From the cell containing the given text, extract its center point as [x, y] coordinate. 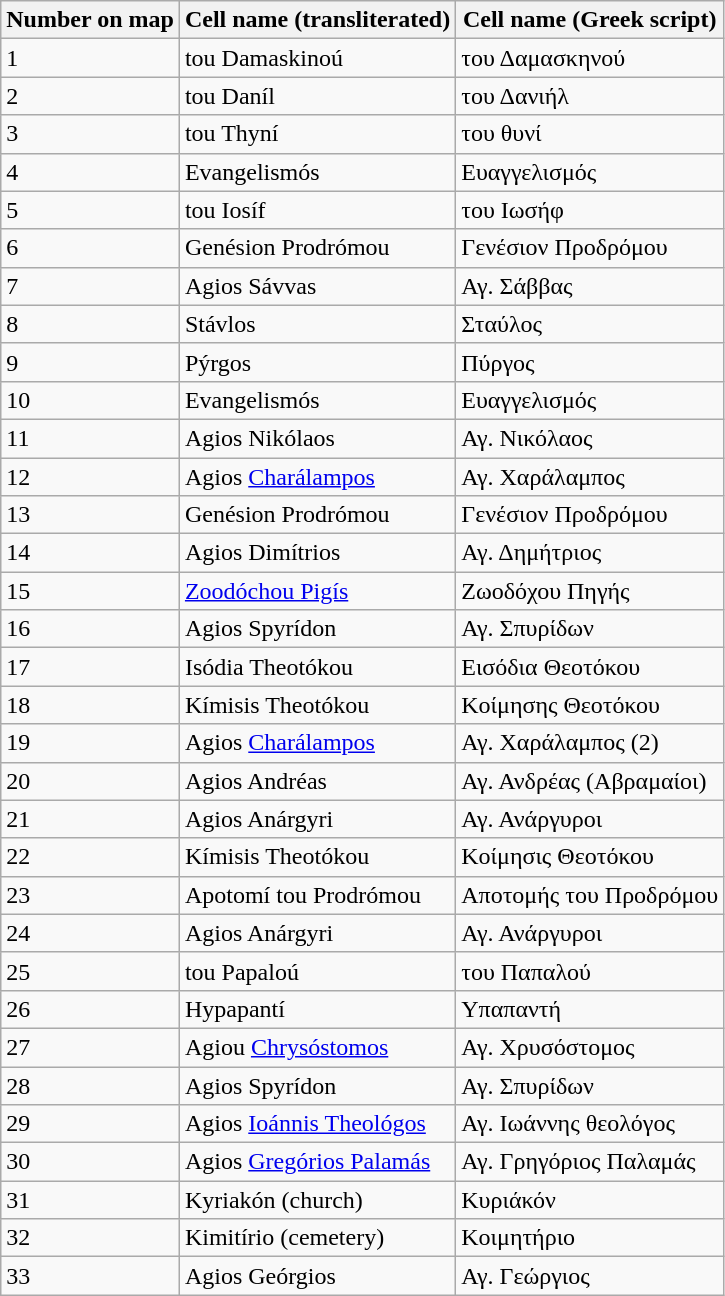
28 [90, 1085]
του Παπαλού [590, 971]
Agios Sávvas [317, 286]
Apotomí tou Prodrómou [317, 895]
Αγ. Ιωάννης θεολόγος [590, 1124]
Αγ. Γεώργιος [590, 1276]
32 [90, 1238]
tou Damaskinoú [317, 58]
Stávlos [317, 324]
Αγ. Σάββας [590, 286]
31 [90, 1200]
Αγ. Δημήτριος [590, 553]
11 [90, 438]
Zoodóchou Pigís [317, 591]
8 [90, 324]
Pýrgos [317, 362]
Number on map [90, 20]
Πύργος [590, 362]
21 [90, 819]
Κυριάκόν [590, 1200]
23 [90, 895]
Cell name (Greek script) [590, 20]
5 [90, 210]
Εισόδια Θεοτόκου [590, 667]
Κοιμητήριο [590, 1238]
Agios Andréas [317, 781]
Agiou Chrysóstomos [317, 1047]
Αποτομής του Προδρόμου [590, 895]
Αγ. Ανδρέας (Αβραμαίοι) [590, 781]
Hypapantí [317, 1009]
1 [90, 58]
15 [90, 591]
του Ιωσήφ [590, 210]
7 [90, 286]
Agios Geórgios [317, 1276]
12 [90, 477]
Αγ. Χρυσόστομος [590, 1047]
Κοίμησης Θεοτόκου [590, 705]
27 [90, 1047]
tou Daníl [317, 96]
19 [90, 743]
20 [90, 781]
2 [90, 96]
Σταύλος [590, 324]
Kyriakón (church) [317, 1200]
του θυνί [590, 134]
Αγ. Χαράλαμπος (2) [590, 743]
Κοίμησις Θεοτόκου [590, 857]
13 [90, 515]
Agios Dimítrios [317, 553]
Αγ. Γρηγόριος Παλαμάς [590, 1162]
9 [90, 362]
17 [90, 667]
Agios Gregórios Palamás [317, 1162]
4 [90, 172]
24 [90, 933]
Agios Nikólaos [317, 438]
33 [90, 1276]
tou Thyní [317, 134]
25 [90, 971]
29 [90, 1124]
του Δαμασκηνού [590, 58]
6 [90, 248]
Cell name (transliterated) [317, 20]
18 [90, 705]
10 [90, 400]
tou Iosíf [317, 210]
Agios Ioánnis Theológos [317, 1124]
3 [90, 134]
Υπαπαντή [590, 1009]
26 [90, 1009]
Kimitírio (cemetery) [317, 1238]
tou Papaloú [317, 971]
Isódia Theotókou [317, 667]
Αγ. Χαράλαμπος [590, 477]
Ζωοδόχου Πηγής [590, 591]
30 [90, 1162]
22 [90, 857]
του Δανιήλ [590, 96]
Αγ. Νικόλαος [590, 438]
16 [90, 629]
14 [90, 553]
